Find where the given text appears and provide that cell's center as [X, Y] coordinate. 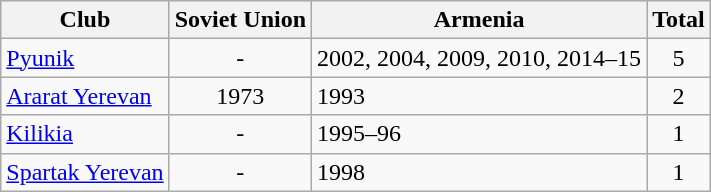
Spartak Yerevan [85, 172]
Ararat Yerevan [85, 96]
1973 [240, 96]
Total [679, 20]
Soviet Union [240, 20]
Armenia [480, 20]
2 [679, 96]
Kilikia [85, 134]
1995–96 [480, 134]
Pyunik [85, 58]
5 [679, 58]
2002, 2004, 2009, 2010, 2014–15 [480, 58]
1993 [480, 96]
Club [85, 20]
1998 [480, 172]
